Determine the (x, y) coordinate at the center of the cell enclosing the given text.  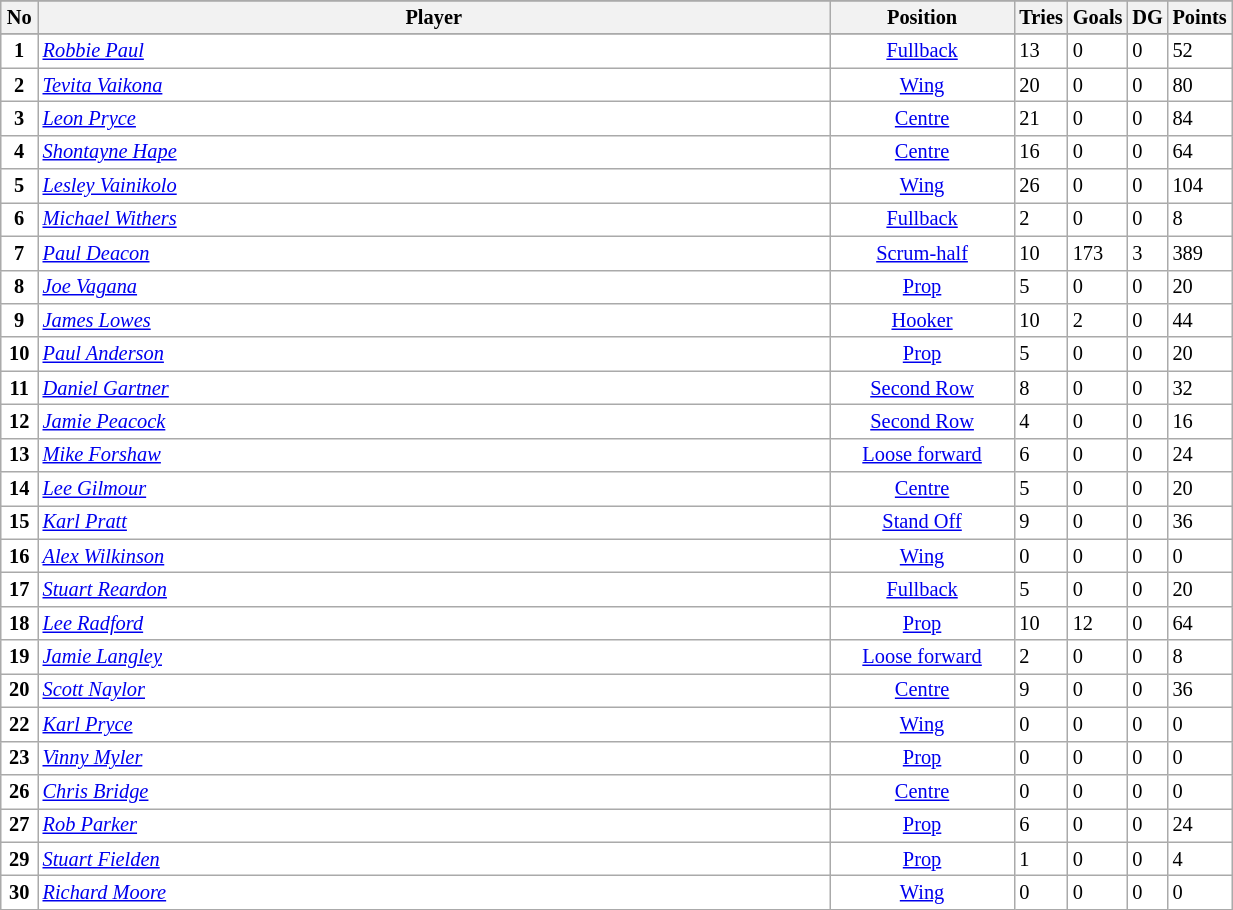
52 (1200, 51)
14 (20, 489)
Leon Pryce (434, 118)
Paul Deacon (434, 253)
Tevita Vaikona (434, 85)
Hooker (922, 320)
Shontayne Hape (434, 152)
7 (20, 253)
Michael Withers (434, 219)
30 (20, 892)
Karl Pratt (434, 522)
21 (1040, 118)
17 (20, 589)
19 (20, 657)
80 (1200, 85)
Lesley Vainikolo (434, 186)
Jamie Langley (434, 657)
173 (1098, 253)
44 (1200, 320)
Richard Moore (434, 892)
Lee Radford (434, 623)
Points (1200, 17)
84 (1200, 118)
Goals (1098, 17)
James Lowes (434, 320)
Tries (1040, 17)
DG (1147, 17)
Position (922, 17)
27 (20, 825)
Player (434, 17)
11 (20, 388)
Chris Bridge (434, 791)
Stand Off (922, 522)
Scrum-half (922, 253)
29 (20, 859)
Paul Anderson (434, 354)
23 (20, 758)
Vinny Myler (434, 758)
Mike Forshaw (434, 455)
Jamie Peacock (434, 421)
Alex Wilkinson (434, 556)
Scott Naylor (434, 690)
Joe Vagana (434, 287)
389 (1200, 253)
Rob Parker (434, 825)
104 (1200, 186)
18 (20, 623)
Daniel Gartner (434, 388)
Karl Pryce (434, 724)
Lee Gilmour (434, 489)
22 (20, 724)
Stuart Reardon (434, 589)
No (20, 17)
Stuart Fielden (434, 859)
15 (20, 522)
32 (1200, 388)
Robbie Paul (434, 51)
